Identify which cell holds the provided text, then report its [x, y] central coordinate. 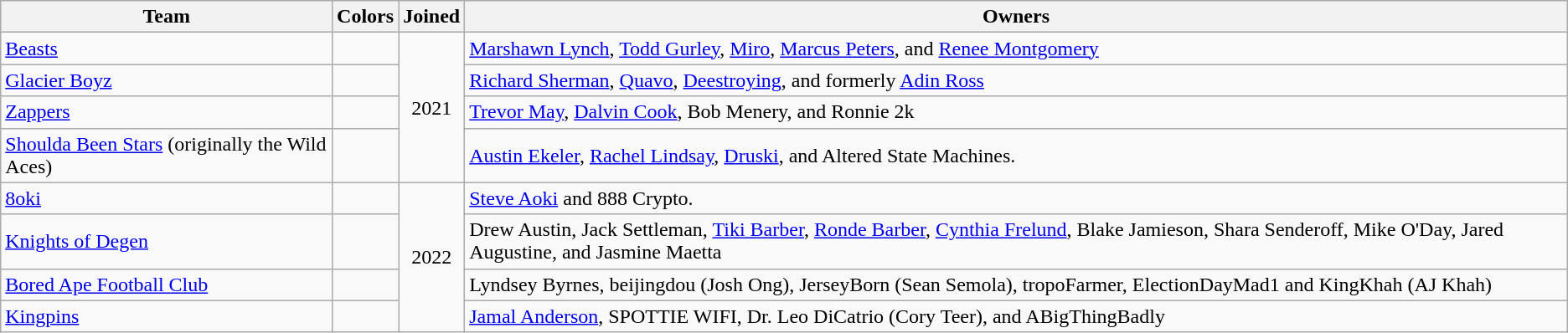
Austin Ekeler, Rachel Lindsay, Druski, and Altered State Machines. [1017, 156]
2021 [432, 107]
Glacier Boyz [167, 80]
Shoulda Been Stars (originally the Wild Aces) [167, 156]
Beasts [167, 49]
Zappers [167, 112]
8oki [167, 198]
Lyndsey Byrnes, beijingdou (Josh Ong), JerseyBorn (Sean Semola), tropoFarmer, ElectionDayMad1 and KingKhah (AJ Khah) [1017, 284]
Marshawn Lynch, Todd Gurley, Miro, Marcus Peters, and Renee Montgomery [1017, 49]
Richard Sherman, Quavo, Deestroying, and formerly Adin Ross [1017, 80]
Team [167, 17]
Joined [432, 17]
Bored Ape Football Club [167, 284]
Steve Aoki and 888 Crypto. [1017, 198]
Colors [365, 17]
Owners [1017, 17]
Kingpins [167, 316]
Jamal Anderson, SPOTTIE WIFI, Dr. Leo DiCatrio (Cory Teer), and ABigThingBadly [1017, 316]
2022 [432, 258]
Knights of Degen [167, 241]
Trevor May, Dalvin Cook, Bob Menery, and Ronnie 2k [1017, 112]
